Extract the (X, Y) coordinate from the center of the cell holding the provided text.  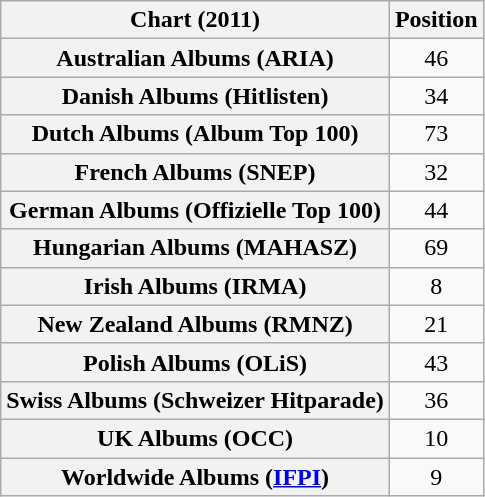
10 (436, 438)
UK Albums (OCC) (196, 438)
Danish Albums (Hitlisten) (196, 96)
Position (436, 20)
Australian Albums (ARIA) (196, 58)
8 (436, 286)
21 (436, 324)
French Albums (SNEP) (196, 172)
46 (436, 58)
9 (436, 477)
36 (436, 400)
69 (436, 248)
Chart (2011) (196, 20)
43 (436, 362)
Dutch Albums (Album Top 100) (196, 134)
Worldwide Albums (IFPI) (196, 477)
34 (436, 96)
44 (436, 210)
German Albums (Offizielle Top 100) (196, 210)
New Zealand Albums (RMNZ) (196, 324)
Swiss Albums (Schweizer Hitparade) (196, 400)
Polish Albums (OLiS) (196, 362)
73 (436, 134)
32 (436, 172)
Irish Albums (IRMA) (196, 286)
Hungarian Albums (MAHASZ) (196, 248)
